Provide the (x, y) coordinate of the cell's center where the given text is located.  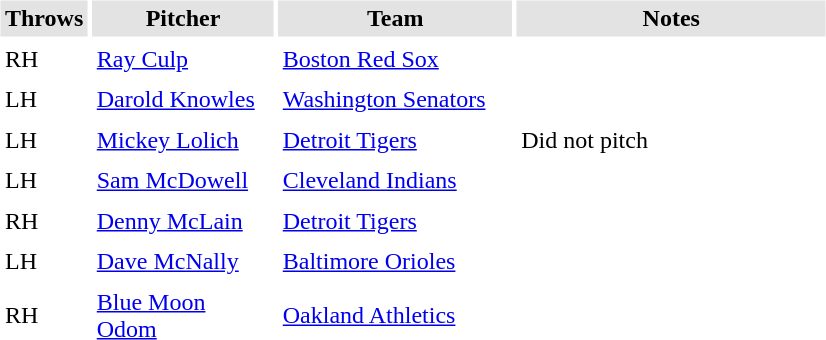
Team (395, 18)
Denny McLain (183, 221)
Did not pitch (672, 140)
Ray Culp (183, 59)
Cleveland Indians (395, 180)
Dave McNally (183, 262)
Washington Senators (395, 100)
Darold Knowles (183, 100)
Sam McDowell (183, 180)
Baltimore Orioles (395, 262)
Boston Red Sox (395, 59)
Pitcher (183, 18)
Mickey Lolich (183, 140)
Throws (44, 18)
Notes (672, 18)
